From the cell containing the given text, extract its center point as (X, Y) coordinate. 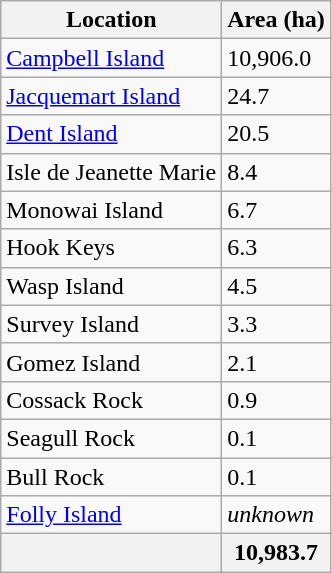
Campbell Island (112, 58)
Survey Island (112, 324)
0.9 (276, 400)
Location (112, 20)
6.3 (276, 248)
Bull Rock (112, 477)
10,983.7 (276, 553)
Jacquemart Island (112, 96)
Hook Keys (112, 248)
Seagull Rock (112, 438)
6.7 (276, 210)
Gomez Island (112, 362)
unknown (276, 515)
Isle de Jeanette Marie (112, 172)
Monowai Island (112, 210)
4.5 (276, 286)
Area (ha) (276, 20)
20.5 (276, 134)
Wasp Island (112, 286)
Cossack Rock (112, 400)
8.4 (276, 172)
3.3 (276, 324)
2.1 (276, 362)
10,906.0 (276, 58)
Folly Island (112, 515)
24.7 (276, 96)
Dent Island (112, 134)
